Output the [X, Y] coordinate of the center of the cell containing the given text.  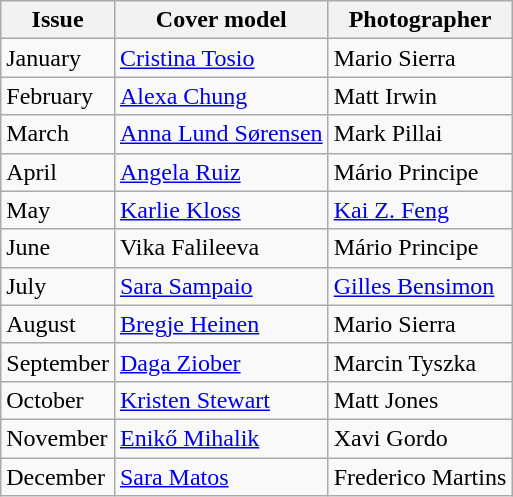
July [58, 286]
Daga Ziober [221, 362]
Xavi Gordo [420, 438]
February [58, 96]
March [58, 134]
Kristen Stewart [221, 400]
Matt Irwin [420, 96]
Kai Z. Feng [420, 210]
Cristina Tosio [221, 58]
Photographer [420, 20]
Marcin Tyszka [420, 362]
Mark Pillai [420, 134]
Alexa Chung [221, 96]
Vika Falileeva [221, 248]
June [58, 248]
Cover model [221, 20]
Enikő Mihalik [221, 438]
November [58, 438]
Gilles Bensimon [420, 286]
January [58, 58]
Matt Jones [420, 400]
May [58, 210]
April [58, 172]
Karlie Kloss [221, 210]
Angela Ruiz [221, 172]
October [58, 400]
Issue [58, 20]
December [58, 477]
Bregje Heinen [221, 324]
Sara Sampaio [221, 286]
Sara Matos [221, 477]
September [58, 362]
Anna Lund Sørensen [221, 134]
August [58, 324]
Frederico Martins [420, 477]
